Detect which cell encompasses the target text, then output its (x, y) center coordinate. 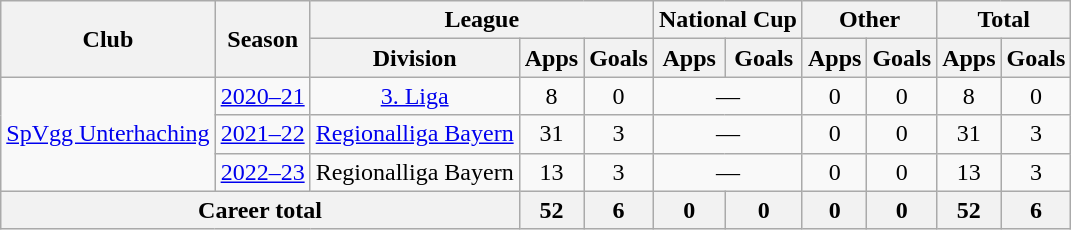
2022–23 (262, 172)
Other (869, 20)
SpVgg Unterhaching (108, 134)
2020–21 (262, 96)
League (482, 20)
3. Liga (414, 96)
2021–22 (262, 134)
National Cup (728, 20)
Division (414, 58)
Club (108, 39)
Season (262, 39)
Career total (260, 210)
Total (1004, 20)
